Identify which cell holds the provided text, then report its [X, Y] central coordinate. 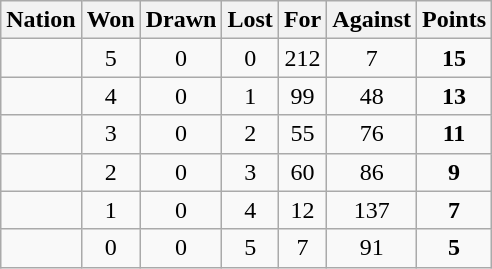
99 [302, 96]
55 [302, 134]
Drawn [181, 20]
60 [302, 172]
212 [302, 58]
Won [110, 20]
Nation [41, 20]
9 [454, 172]
11 [454, 134]
86 [372, 172]
Points [454, 20]
15 [454, 58]
137 [372, 210]
12 [302, 210]
Against [372, 20]
48 [372, 96]
91 [372, 248]
13 [454, 96]
76 [372, 134]
For [302, 20]
Lost [250, 20]
